Find where the given text appears and provide that cell's center as (X, Y) coordinate. 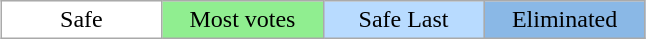
Safe Last (404, 20)
Eliminated (564, 20)
Most votes (242, 20)
Safe (82, 20)
